For the text-containing cell, return its midpoint in (x, y) coordinate format. 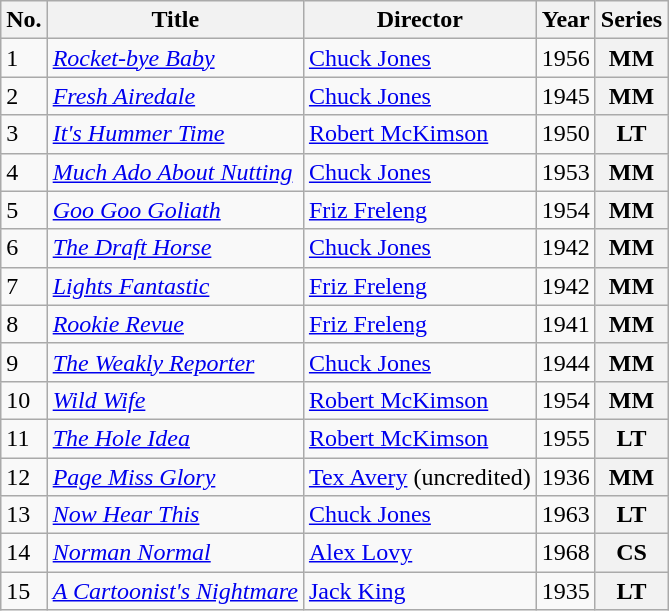
The Weakly Reporter (175, 362)
1936 (566, 477)
10 (24, 400)
1941 (566, 324)
Lights Fantastic (175, 286)
Rookie Revue (175, 324)
CS (631, 553)
1968 (566, 553)
1955 (566, 438)
Rocket-bye Baby (175, 58)
Fresh Airedale (175, 96)
9 (24, 362)
Now Hear This (175, 515)
5 (24, 210)
14 (24, 553)
1935 (566, 591)
Series (631, 20)
8 (24, 324)
Much Ado About Nutting (175, 172)
Jack King (420, 591)
1956 (566, 58)
Tex Avery (uncredited) (420, 477)
7 (24, 286)
Goo Goo Goliath (175, 210)
6 (24, 248)
1950 (566, 134)
Director (420, 20)
No. (24, 20)
The Hole Idea (175, 438)
Norman Normal (175, 553)
Alex Lovy (420, 553)
It's Hummer Time (175, 134)
1945 (566, 96)
1944 (566, 362)
1 (24, 58)
11 (24, 438)
1953 (566, 172)
2 (24, 96)
3 (24, 134)
13 (24, 515)
12 (24, 477)
Year (566, 20)
Wild Wife (175, 400)
A Cartoonist's Nightmare (175, 591)
Title (175, 20)
Page Miss Glory (175, 477)
The Draft Horse (175, 248)
4 (24, 172)
1963 (566, 515)
15 (24, 591)
